Return the (X, Y) coordinate for the center point of the cell that contains the specified text.  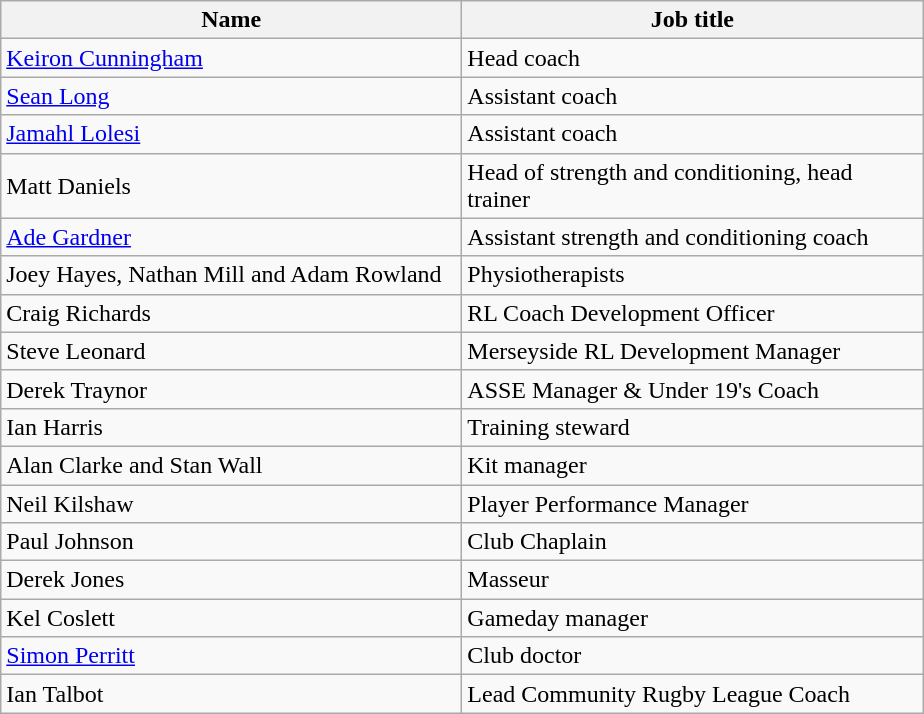
Ian Harris (232, 427)
Alan Clarke and Stan Wall (232, 465)
Joey Hayes, Nathan Mill and Adam Rowland (232, 275)
Head coach (692, 58)
Head of strength and conditioning, head trainer (692, 186)
RL Coach Development Officer (692, 313)
Ade Gardner (232, 237)
Derek Jones (232, 580)
Keiron Cunningham (232, 58)
Derek Traynor (232, 389)
Craig Richards (232, 313)
Masseur (692, 580)
ASSE Manager & Under 19's Coach (692, 389)
Club Chaplain (692, 542)
Assistant strength and conditioning coach (692, 237)
Merseyside RL Development Manager (692, 351)
Training steward (692, 427)
Paul Johnson (232, 542)
Jamahl Lolesi (232, 134)
Ian Talbot (232, 694)
Sean Long (232, 96)
Job title (692, 20)
Simon Perritt (232, 656)
Gameday manager (692, 618)
Club doctor (692, 656)
Name (232, 20)
Physiotherapists (692, 275)
Lead Community Rugby League Coach (692, 694)
Matt Daniels (232, 186)
Steve Leonard (232, 351)
Player Performance Manager (692, 503)
Kit manager (692, 465)
Kel Coslett (232, 618)
Neil Kilshaw (232, 503)
